Identify which cell holds the provided text, then report its (x, y) central coordinate. 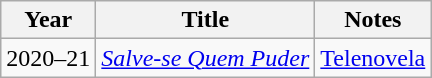
2020–21 (48, 58)
Salve-se Quem Puder (206, 58)
Notes (373, 20)
Title (206, 20)
Telenovela (373, 58)
Year (48, 20)
